Output the [X, Y] coordinate of the center of the cell containing the given text.  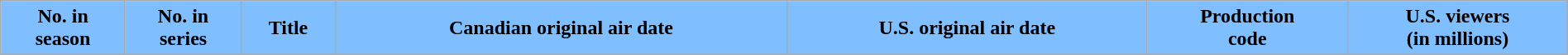
Productioncode [1247, 28]
U.S. viewers(in millions) [1458, 28]
U.S. original air date [968, 28]
No. inseries [183, 28]
No. inseason [63, 28]
Title [289, 28]
Canadian original air date [561, 28]
